From the cell containing the given text, extract its center point as (X, Y) coordinate. 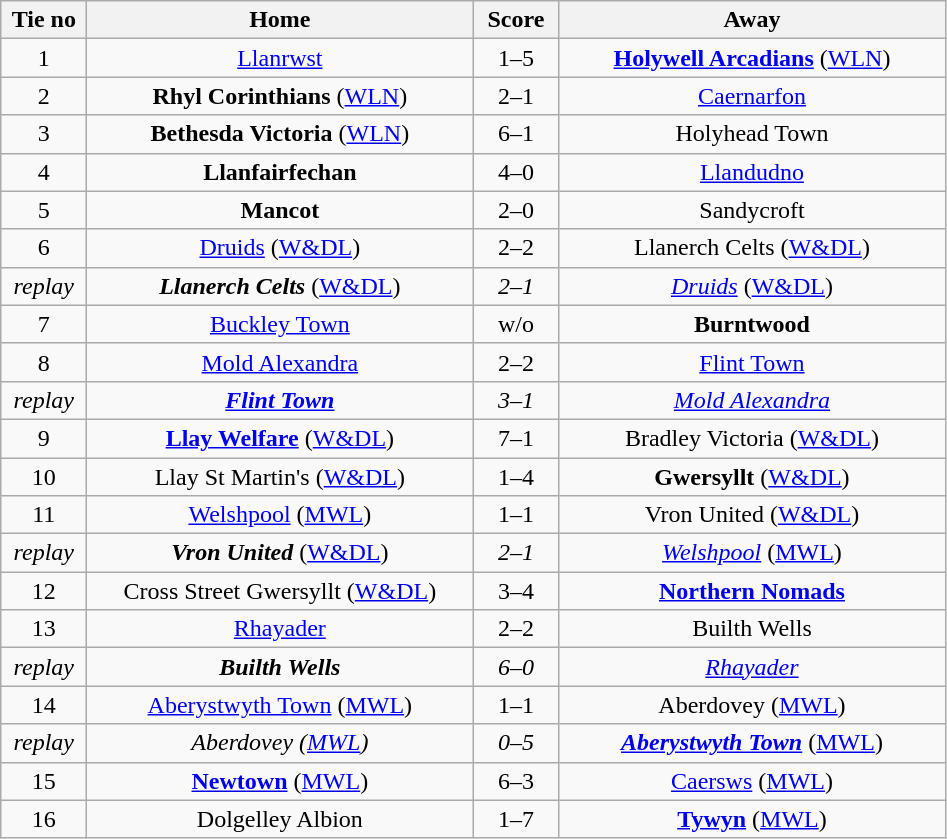
15 (44, 781)
Score (516, 20)
6–3 (516, 781)
7 (44, 324)
Holywell Arcadians (WLN) (752, 58)
9 (44, 438)
Rhyl Corinthians (WLN) (280, 96)
Buckley Town (280, 324)
4–0 (516, 172)
Away (752, 20)
6–1 (516, 134)
1 (44, 58)
Tie no (44, 20)
3–1 (516, 400)
Llanfairfechan (280, 172)
1–5 (516, 58)
6–0 (516, 667)
Dolgelley Albion (280, 819)
Llandudno (752, 172)
Northern Nomads (752, 591)
12 (44, 591)
13 (44, 629)
Llanrwst (280, 58)
4 (44, 172)
Llay St Martin's (W&DL) (280, 477)
10 (44, 477)
2 (44, 96)
Home (280, 20)
16 (44, 819)
1–4 (516, 477)
Caernarfon (752, 96)
3–4 (516, 591)
Bradley Victoria (W&DL) (752, 438)
Mancot (280, 210)
0–5 (516, 743)
Newtown (MWL) (280, 781)
11 (44, 515)
5 (44, 210)
Tywyn (MWL) (752, 819)
Gwersyllt (W&DL) (752, 477)
Cross Street Gwersyllt (W&DL) (280, 591)
1–7 (516, 819)
Burntwood (752, 324)
w/o (516, 324)
Sandycroft (752, 210)
Llay Welfare (W&DL) (280, 438)
8 (44, 362)
Bethesda Victoria (WLN) (280, 134)
Caersws (MWL) (752, 781)
14 (44, 705)
2–0 (516, 210)
7–1 (516, 438)
Holyhead Town (752, 134)
6 (44, 248)
3 (44, 134)
